Scan for the cell matching the given text and deliver its [x, y] coordinate at center. 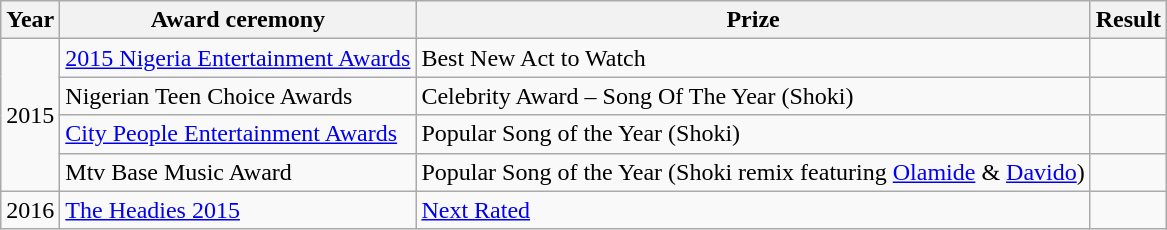
Prize [753, 20]
Nigerian Teen Choice Awards [238, 96]
Award ceremony [238, 20]
The Headies 2015 [238, 210]
2015 Nigeria Entertainment Awards [238, 58]
2016 [30, 210]
Popular Song of the Year (Shoki) [753, 134]
Popular Song of the Year (Shoki remix featuring Olamide & Davido) [753, 172]
City People Entertainment Awards [238, 134]
Mtv Base Music Award [238, 172]
Year [30, 20]
Best New Act to Watch [753, 58]
2015 [30, 115]
Result [1128, 20]
Celebrity Award – Song Of The Year (Shoki) [753, 96]
Next Rated [753, 210]
